Return the (X, Y) coordinate for the center point of the cell that contains the specified text.  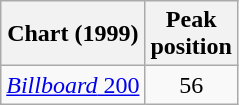
56 (191, 85)
Peakposition (191, 34)
Chart (1999) (73, 34)
Billboard 200 (73, 85)
